Output the [X, Y] coordinate of the center of the cell containing the given text.  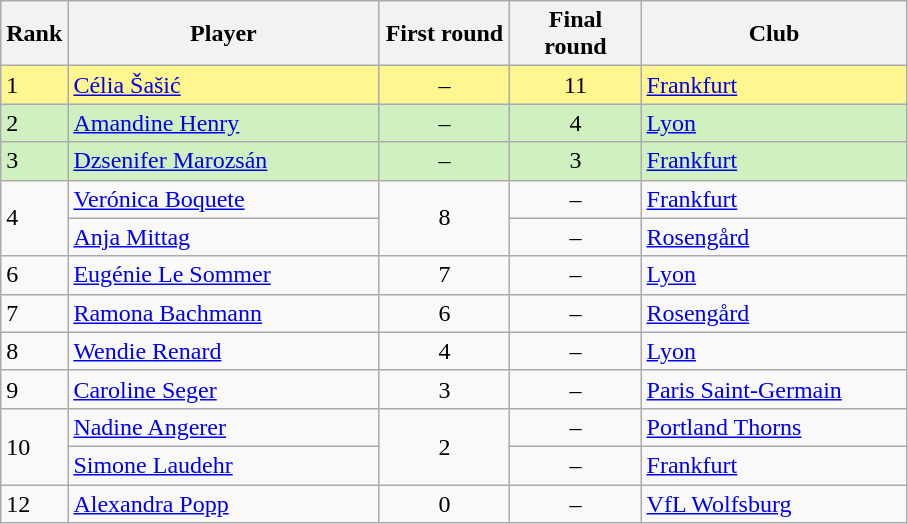
Eugénie Le Sommer [224, 275]
Wendie Renard [224, 351]
10 [34, 446]
0 [444, 503]
12 [34, 503]
VfL Wolfsburg [774, 503]
Simone Laudehr [224, 465]
1 [34, 85]
First round [444, 34]
Nadine Angerer [224, 427]
Ramona Bachmann [224, 313]
Anja Mittag [224, 237]
9 [34, 389]
Célia Šašić [224, 85]
Portland Thorns [774, 427]
Player [224, 34]
Alexandra Popp [224, 503]
Verónica Boquete [224, 199]
Final round [576, 34]
Amandine Henry [224, 123]
Paris Saint-Germain [774, 389]
11 [576, 85]
Club [774, 34]
Rank [34, 34]
Dzsenifer Marozsán [224, 161]
Caroline Seger [224, 389]
